From the cell containing the given text, extract its center point as [X, Y] coordinate. 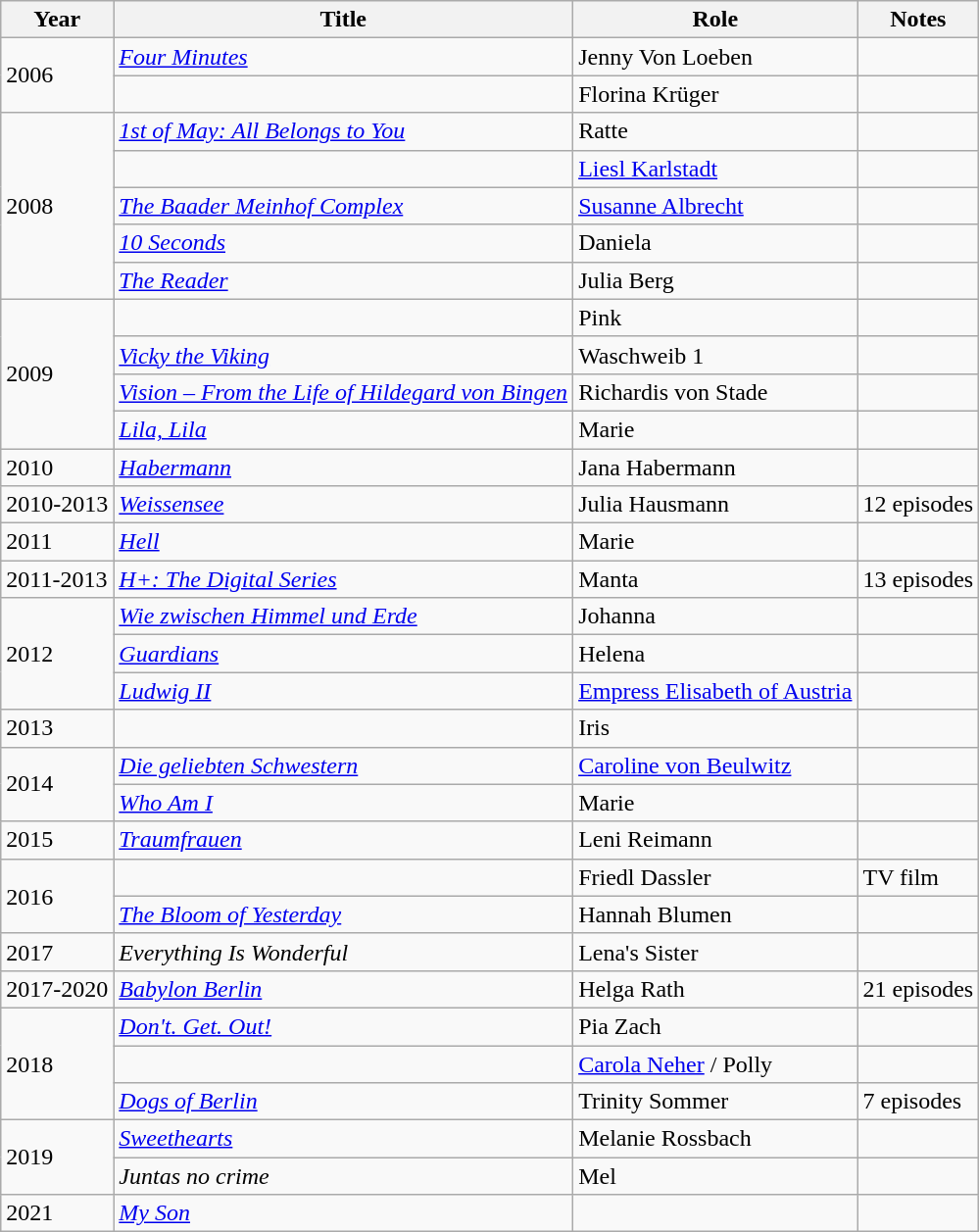
Lila, Lila [343, 429]
Don't. Get. Out! [343, 1026]
Year [57, 20]
The Baader Meinhof Complex [343, 206]
2021 [57, 1213]
Trinity Sommer [715, 1102]
Title [343, 20]
21 episodes [918, 989]
2019 [57, 1158]
My Son [343, 1213]
Juntas no crime [343, 1176]
Who Am I [343, 803]
2011 [57, 542]
The Reader [343, 280]
1st of May: All Belongs to You [343, 131]
Daniela [715, 243]
Ludwig II [343, 691]
Richardis von Stade [715, 392]
2008 [57, 206]
Carola Neher / Polly [715, 1063]
Manta [715, 579]
13 episodes [918, 579]
2011-2013 [57, 579]
Jana Habermann [715, 468]
Hell [343, 542]
Leni Reimann [715, 840]
Waschweib 1 [715, 355]
Pink [715, 318]
Helga Rath [715, 989]
Ratte [715, 131]
The Bloom of Yesterday [343, 914]
Vicky the Viking [343, 355]
2017 [57, 952]
2013 [57, 728]
Habermann [343, 468]
Die geliebten Schwestern [343, 765]
2015 [57, 840]
2017-2020 [57, 989]
2010 [57, 468]
Lena's Sister [715, 952]
Vision – From the Life of Hildegard von Bingen [343, 392]
Helena [715, 654]
2016 [57, 896]
Notes [918, 20]
Julia Hausmann [715, 505]
Babylon Berlin [343, 989]
12 episodes [918, 505]
2009 [57, 373]
2014 [57, 784]
Weissensee [343, 505]
Liesl Karlstadt [715, 169]
Guardians [343, 654]
Pia Zach [715, 1026]
2006 [57, 75]
Julia Berg [715, 280]
Susanne Albrecht [715, 206]
Hannah Blumen [715, 914]
Four Minutes [343, 57]
Florina Krüger [715, 94]
2010-2013 [57, 505]
Iris [715, 728]
Sweethearts [343, 1139]
Friedl Dassler [715, 877]
Everything Is Wonderful [343, 952]
Jenny Von Loeben [715, 57]
Role [715, 20]
Caroline von Beulwitz [715, 765]
Traumfrauen [343, 840]
Empress Elisabeth of Austria [715, 691]
2018 [57, 1063]
H+: The Digital Series [343, 579]
Mel [715, 1176]
Melanie Rossbach [715, 1139]
TV film [918, 877]
10 Seconds [343, 243]
Wie zwischen Himmel und Erde [343, 616]
7 episodes [918, 1102]
2012 [57, 654]
Dogs of Berlin [343, 1102]
Johanna [715, 616]
